Return [x, y] of the center of cell containing provided text 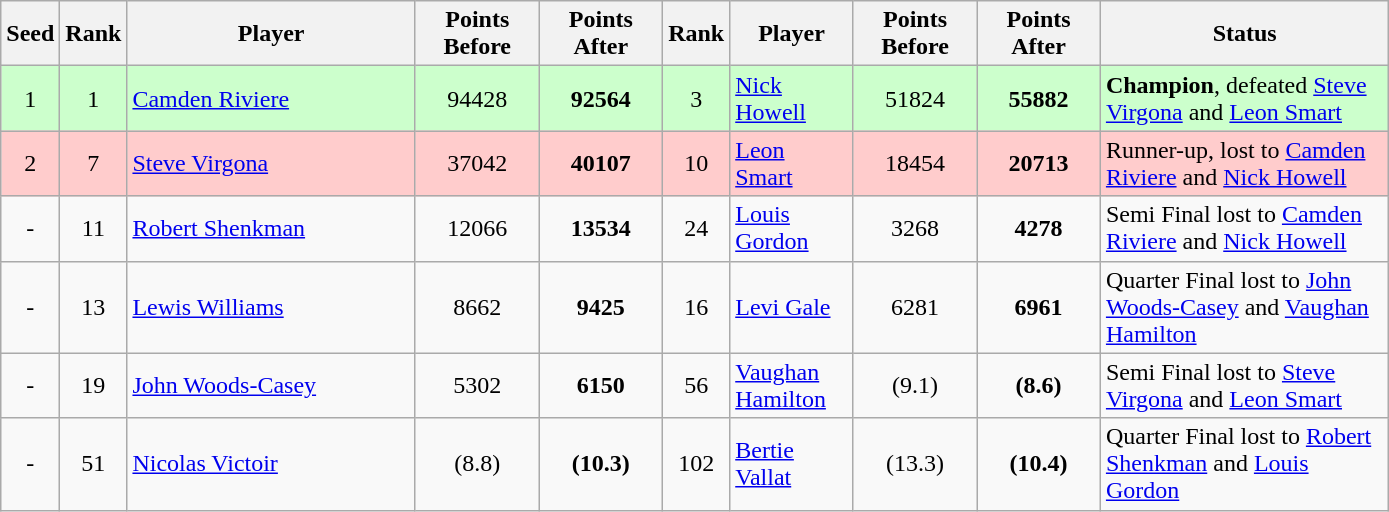
55882 [1039, 98]
102 [696, 464]
Leon Smart [792, 164]
18454 [915, 164]
Louis Gordon [792, 228]
Vaughan Hamilton [792, 386]
11 [94, 228]
13 [94, 307]
92564 [601, 98]
Semi Final lost to Camden Riviere and Nick Howell [1244, 228]
37042 [477, 164]
5302 [477, 386]
Seed [30, 34]
Champion, defeated Steve Virgona and Leon Smart [1244, 98]
(13.3) [915, 464]
94428 [477, 98]
51824 [915, 98]
Camden Riviere [272, 98]
56 [696, 386]
Nick Howell [792, 98]
19 [94, 386]
Nicolas Victoir [272, 464]
Quarter Final lost to Robert Shenkman and Louis Gordon [1244, 464]
Status [1244, 34]
6281 [915, 307]
(10.4) [1039, 464]
Quarter Final lost to John Woods-Casey and Vaughan Hamilton [1244, 307]
13534 [601, 228]
Levi Gale [792, 307]
51 [94, 464]
Bertie Vallat [792, 464]
3268 [915, 228]
9425 [601, 307]
2 [30, 164]
7 [94, 164]
16 [696, 307]
(8.6) [1039, 386]
6961 [1039, 307]
Lewis Williams [272, 307]
6150 [601, 386]
(8.8) [477, 464]
Steve Virgona [272, 164]
24 [696, 228]
Robert Shenkman [272, 228]
3 [696, 98]
Semi Final lost to Steve Virgona and Leon Smart [1244, 386]
20713 [1039, 164]
Runner-up, lost to Camden Riviere and Nick Howell [1244, 164]
(9.1) [915, 386]
40107 [601, 164]
10 [696, 164]
4278 [1039, 228]
12066 [477, 228]
8662 [477, 307]
John Woods-Casey [272, 386]
(10.3) [601, 464]
